Return the (X, Y) coordinate for the center point of the cell that contains the specified text.  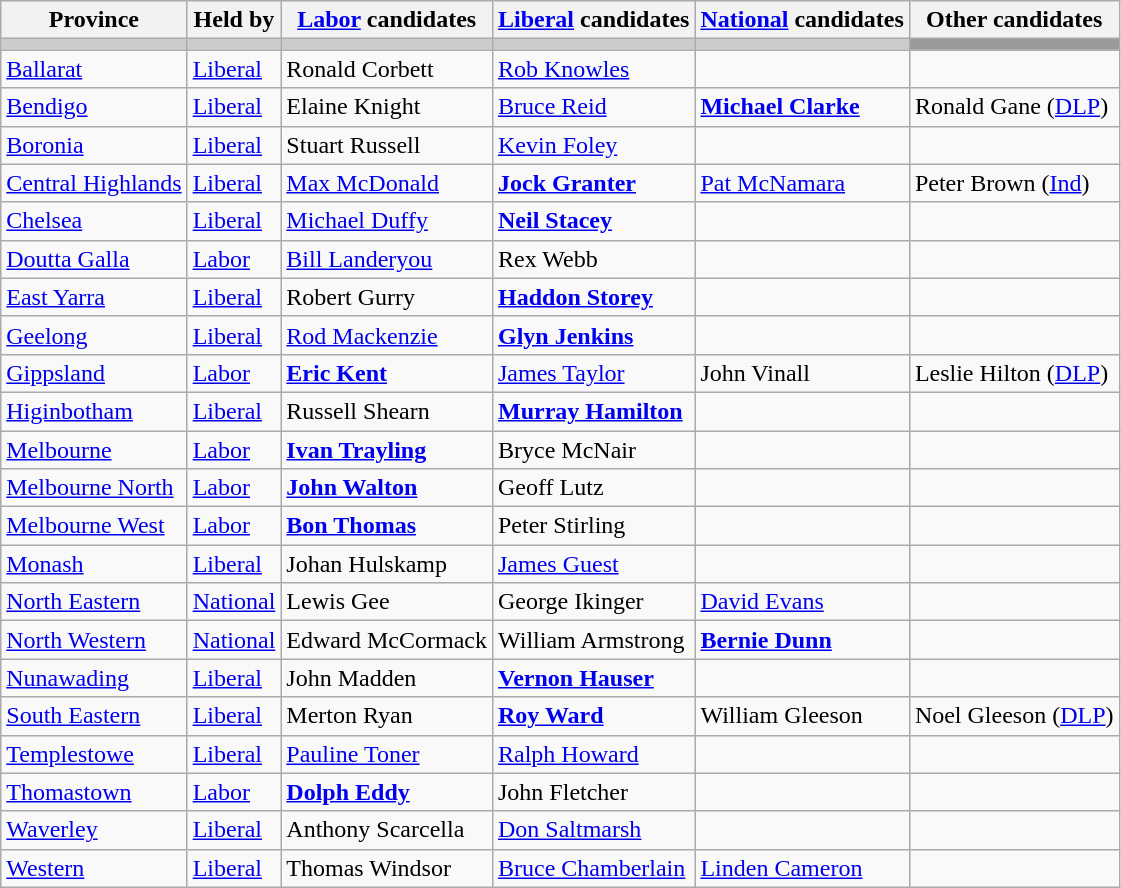
Bill Landeryou (387, 259)
Thomastown (94, 792)
Stuart Russell (387, 145)
Gippsland (94, 373)
Bruce Reid (593, 107)
Liberal candidates (593, 20)
Elaine Knight (387, 107)
Bon Thomas (387, 526)
Kevin Foley (593, 145)
Higinbotham (94, 411)
Anthony Scarcella (387, 830)
Ralph Howard (593, 754)
Don Saltmarsh (593, 830)
Rod Mackenzie (387, 335)
Monash (94, 564)
Melbourne (94, 449)
Max McDonald (387, 183)
Held by (234, 20)
Bruce Chamberlain (593, 868)
John Madden (387, 678)
Bernie Dunn (802, 640)
Jock Granter (593, 183)
Lewis Gee (387, 602)
Johan Hulskamp (387, 564)
John Vinall (802, 373)
Chelsea (94, 221)
John Fletcher (593, 792)
Pauline Toner (387, 754)
Peter Stirling (593, 526)
Robert Gurry (387, 297)
Thomas Windsor (387, 868)
Rex Webb (593, 259)
Dolph Eddy (387, 792)
Ronald Corbett (387, 69)
Vernon Hauser (593, 678)
Michael Duffy (387, 221)
Ivan Trayling (387, 449)
Central Highlands (94, 183)
James Guest (593, 564)
Ballarat (94, 69)
South Eastern (94, 716)
Waverley (94, 830)
John Walton (387, 488)
Edward McCormack (387, 640)
North Eastern (94, 602)
Melbourne North (94, 488)
Templestowe (94, 754)
Eric Kent (387, 373)
Melbourne West (94, 526)
Noel Gleeson (DLP) (1014, 716)
David Evans (802, 602)
Roy Ward (593, 716)
Bendigo (94, 107)
East Yarra (94, 297)
Glyn Jenkins (593, 335)
Rob Knowles (593, 69)
Other candidates (1014, 20)
Merton Ryan (387, 716)
James Taylor (593, 373)
William Gleeson (802, 716)
Ronald Gane (DLP) (1014, 107)
Neil Stacey (593, 221)
Russell Shearn (387, 411)
Leslie Hilton (DLP) (1014, 373)
Doutta Galla (94, 259)
Michael Clarke (802, 107)
Murray Hamilton (593, 411)
Geelong (94, 335)
William Armstrong (593, 640)
Haddon Storey (593, 297)
Bryce McNair (593, 449)
North Western (94, 640)
National candidates (802, 20)
Province (94, 20)
George Ikinger (593, 602)
Western (94, 868)
Geoff Lutz (593, 488)
Labor candidates (387, 20)
Nunawading (94, 678)
Peter Brown (Ind) (1014, 183)
Pat McNamara (802, 183)
Linden Cameron (802, 868)
Boronia (94, 145)
